Scan for the cell matching the given text and deliver its (x, y) coordinate at center. 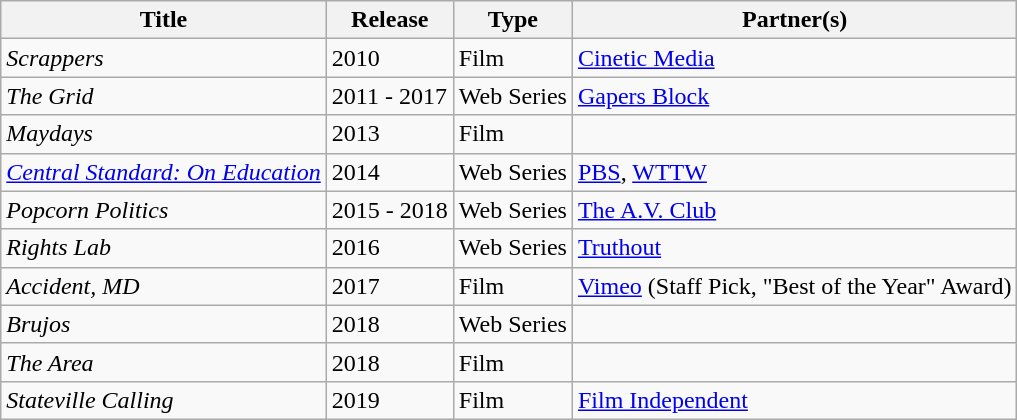
Rights Lab (164, 248)
Vimeo (Staff Pick, "Best of the Year" Award) (794, 286)
PBS, WTTW (794, 172)
2014 (390, 172)
Central Standard: On Education (164, 172)
The Area (164, 362)
The A.V. Club (794, 210)
2010 (390, 58)
Title (164, 20)
2015 - 2018 (390, 210)
Release (390, 20)
Brujos (164, 324)
Gapers Block (794, 96)
Stateville Calling (164, 400)
Maydays (164, 134)
Popcorn Politics (164, 210)
Film Independent (794, 400)
Accident, MD (164, 286)
Cinetic Media (794, 58)
2013 (390, 134)
Partner(s) (794, 20)
Truthout (794, 248)
2017 (390, 286)
Type (512, 20)
Scrappers (164, 58)
2011 - 2017 (390, 96)
The Grid (164, 96)
2019 (390, 400)
2016 (390, 248)
